From the cell containing the given text, extract its center point as [X, Y] coordinate. 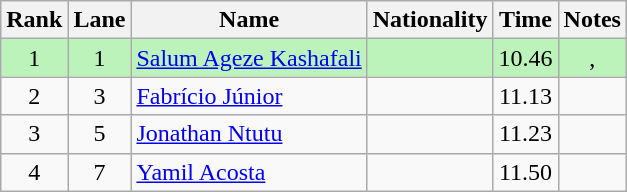
7 [100, 172]
Salum Ageze Kashafali [249, 58]
Time [526, 20]
4 [34, 172]
Fabrício Júnior [249, 96]
2 [34, 96]
5 [100, 134]
Lane [100, 20]
10.46 [526, 58]
Nationality [430, 20]
11.23 [526, 134]
Notes [592, 20]
Jonathan Ntutu [249, 134]
, [592, 58]
Rank [34, 20]
Name [249, 20]
11.13 [526, 96]
11.50 [526, 172]
Yamil Acosta [249, 172]
